Return [x, y] of the center of cell containing provided text 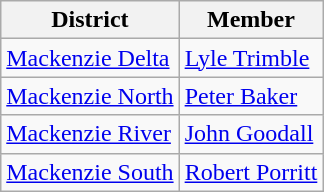
Lyle Trimble [251, 58]
Mackenzie Delta [90, 58]
John Goodall [251, 134]
Mackenzie North [90, 96]
Mackenzie South [90, 172]
Robert Porritt [251, 172]
Peter Baker [251, 96]
Member [251, 20]
Mackenzie River [90, 134]
District [90, 20]
